Find where the given text appears and provide that cell's center as [x, y] coordinate. 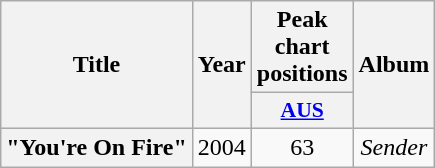
Year [222, 65]
Sender [394, 147]
Album [394, 65]
63 [302, 147]
"You're On Fire" [96, 147]
AUS [302, 111]
2004 [222, 147]
Peak chart positions [302, 47]
Title [96, 65]
